Find where the given text appears and provide that cell's center as [X, Y] coordinate. 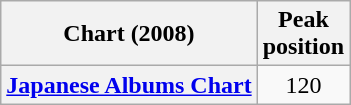
Japanese Albums Chart [129, 85]
Peakposition [303, 34]
120 [303, 85]
Chart (2008) [129, 34]
